Pinpoint the cell where the given text exists, returning its (x, y) midpoint coordinate. 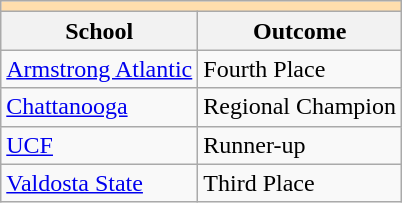
Armstrong Atlantic (100, 69)
Runner-up (300, 145)
Outcome (300, 31)
Fourth Place (300, 69)
UCF (100, 145)
Third Place (300, 183)
Regional Champion (300, 107)
School (100, 31)
Valdosta State (100, 183)
Chattanooga (100, 107)
